From the cell containing the given text, extract its center point as (X, Y) coordinate. 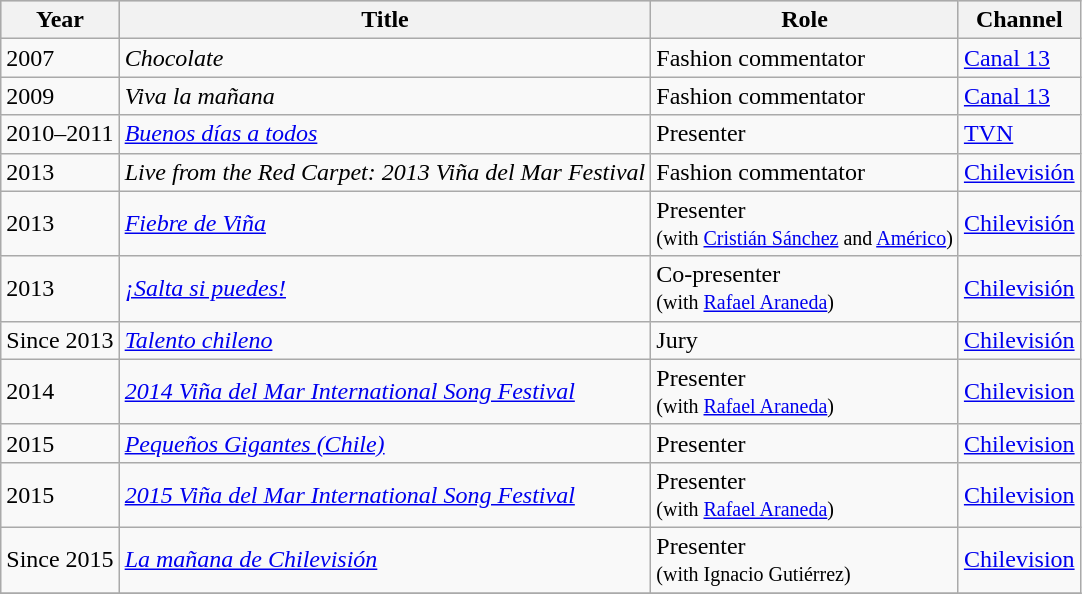
Talento chileno (385, 340)
¡Salta si puedes! (385, 288)
Year (60, 20)
Role (805, 20)
Viva la mañana (385, 96)
Live from the Red Carpet: 2013 Viña del Mar Festival (385, 172)
Chocolate (385, 58)
2010–2011 (60, 134)
Fiebre de Viña (385, 224)
La mañana de Chilevisión (385, 560)
Buenos días a todos (385, 134)
2007 (60, 58)
2009 (60, 96)
2014 Viña del Mar International Song Festival (385, 392)
Channel (1019, 20)
Title (385, 20)
Presenter (with Cristián Sánchez and Américo) (805, 224)
Presenter (with Ignacio Gutiérrez) (805, 560)
2015 Viña del Mar International Song Festival (385, 494)
Jury (805, 340)
Pequeños Gigantes (Chile) (385, 443)
Since 2013 (60, 340)
2014 (60, 392)
Co-presenter (with Rafael Araneda) (805, 288)
Since 2015 (60, 560)
TVN (1019, 134)
